From the cell containing the given text, extract its center point as [X, Y] coordinate. 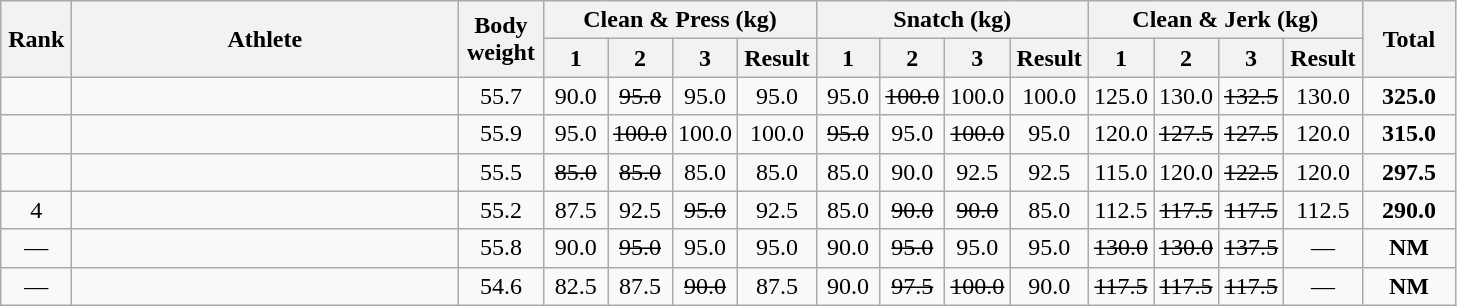
Clean & Jerk (kg) [1225, 20]
55.7 [501, 96]
290.0 [1409, 210]
Athlete [265, 39]
Snatch (kg) [952, 20]
122.5 [1252, 172]
115.0 [1120, 172]
55.5 [501, 172]
55.8 [501, 248]
Total [1409, 39]
55.9 [501, 134]
125.0 [1120, 96]
82.5 [576, 286]
55.2 [501, 210]
4 [36, 210]
137.5 [1252, 248]
325.0 [1409, 96]
97.5 [912, 286]
297.5 [1409, 172]
132.5 [1252, 96]
315.0 [1409, 134]
54.6 [501, 286]
Body weight [501, 39]
Clean & Press (kg) [680, 20]
Rank [36, 39]
